Return (X, Y) of the center of cell containing provided text 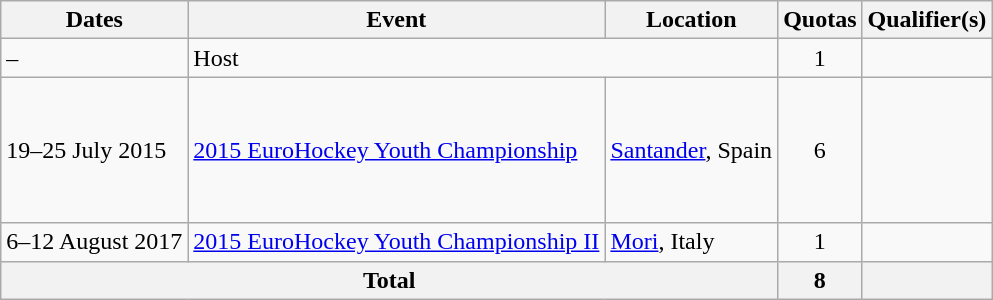
Quotas (820, 20)
6 (820, 150)
Location (692, 20)
Qualifier(s) (927, 20)
8 (820, 280)
Host (483, 58)
6–12 August 2017 (94, 242)
Event (396, 20)
Santander, Spain (692, 150)
2015 EuroHockey Youth Championship (396, 150)
19–25 July 2015 (94, 150)
Mori, Italy (692, 242)
Total (390, 280)
Dates (94, 20)
– (94, 58)
2015 EuroHockey Youth Championship II (396, 242)
